Locate the cell with the specified text and output its (x, y) center coordinate. 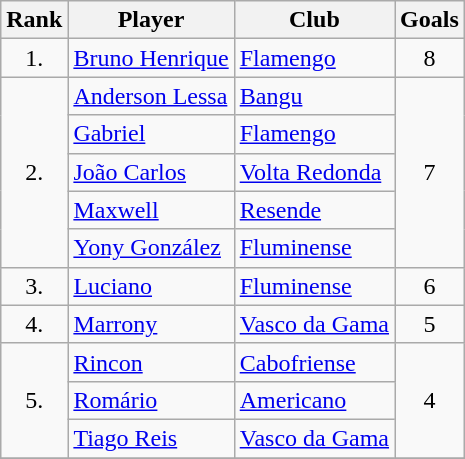
1. (34, 58)
Resende (314, 210)
Club (314, 20)
8 (430, 58)
5 (430, 324)
Bangu (314, 96)
4 (430, 400)
Rank (34, 20)
Volta Redonda (314, 172)
Luciano (151, 286)
2. (34, 172)
Rincon (151, 362)
6 (430, 286)
Yony González (151, 248)
João Carlos (151, 172)
Marrony (151, 324)
3. (34, 286)
Americano (314, 400)
Tiago Reis (151, 438)
Bruno Henrique (151, 58)
Gabriel (151, 134)
7 (430, 172)
Goals (430, 20)
Anderson Lessa (151, 96)
Player (151, 20)
Maxwell (151, 210)
Cabofriense (314, 362)
4. (34, 324)
Romário (151, 400)
5. (34, 400)
